Find where the given text appears and provide that cell's center as [x, y] coordinate. 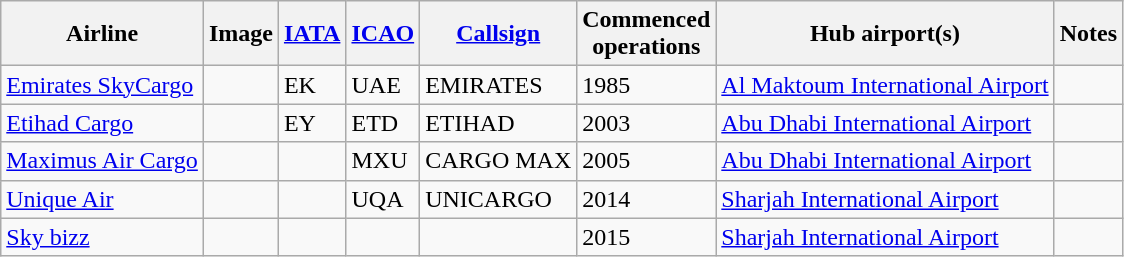
ETIHAD [498, 123]
Hub airport(s) [885, 34]
Etihad Cargo [102, 123]
1985 [646, 85]
Image [240, 34]
EK [312, 85]
Unique Air [102, 199]
2014 [646, 199]
EMIRATES [498, 85]
2003 [646, 123]
Notes [1088, 34]
ICAO [383, 34]
EY [312, 123]
Airline [102, 34]
Callsign [498, 34]
CARGO MAX [498, 161]
UNICARGO [498, 199]
UQA [383, 199]
MXU [383, 161]
ETD [383, 123]
Maximus Air Cargo [102, 161]
2015 [646, 237]
UAE [383, 85]
2005 [646, 161]
Emirates SkyCargo [102, 85]
IATA [312, 34]
Commencedoperations [646, 34]
Al Maktoum International Airport [885, 85]
Sky bizz [102, 237]
